Detect which cell encompasses the target text, then output its [x, y] center coordinate. 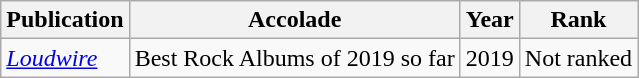
Year [490, 20]
Loudwire [65, 58]
2019 [490, 58]
Rank [578, 20]
Best Rock Albums of 2019 so far [294, 58]
Publication [65, 20]
Not ranked [578, 58]
Accolade [294, 20]
